Return (X, Y) of the center of cell containing provided text 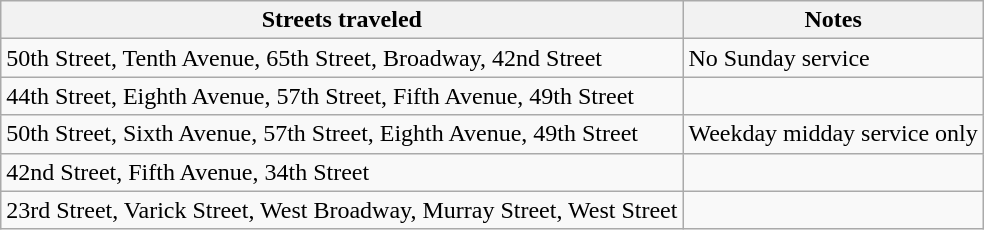
50th Street, Tenth Avenue, 65th Street, Broadway, 42nd Street (342, 58)
42nd Street, Fifth Avenue, 34th Street (342, 172)
Streets traveled (342, 20)
50th Street, Sixth Avenue, 57th Street, Eighth Avenue, 49th Street (342, 134)
Weekday midday service only (833, 134)
44th Street, Eighth Avenue, 57th Street, Fifth Avenue, 49th Street (342, 96)
23rd Street, Varick Street, West Broadway, Murray Street, West Street (342, 210)
No Sunday service (833, 58)
Notes (833, 20)
